Return (x, y) of the center of cell containing provided text 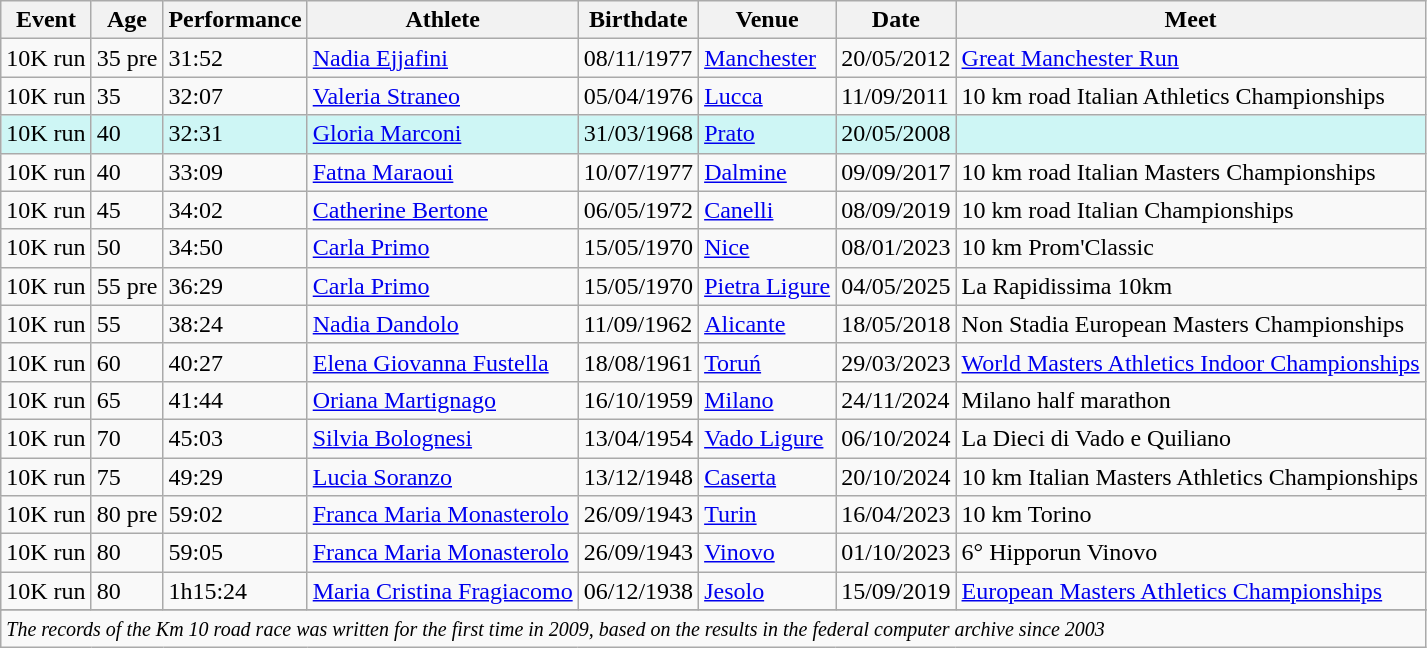
41:44 (235, 400)
Gloria Marconi (442, 134)
09/09/2017 (896, 172)
35 pre (127, 58)
Caserta (768, 477)
Nice (768, 248)
35 (127, 96)
Valeria Straneo (442, 96)
59:02 (235, 515)
32:07 (235, 96)
Manchester (768, 58)
Nadia Dandolo (442, 324)
La Dieci di Vado e Quiliano (1190, 438)
31:52 (235, 58)
13/12/1948 (638, 477)
55 (127, 324)
1h15:24 (235, 591)
04/05/2025 (896, 286)
World Masters Athletics Indoor Championships (1190, 362)
08/11/1977 (638, 58)
40:27 (235, 362)
Performance (235, 20)
34:50 (235, 248)
Maria Cristina Fragiacomo (442, 591)
18/08/1961 (638, 362)
06/05/1972 (638, 210)
49:29 (235, 477)
Great Manchester Run (1190, 58)
34:02 (235, 210)
10 km Torino (1190, 515)
Milano half marathon (1190, 400)
38:24 (235, 324)
80 pre (127, 515)
11/09/1962 (638, 324)
Birthdate (638, 20)
20/10/2024 (896, 477)
Prato (768, 134)
Turin (768, 515)
06/12/1938 (638, 591)
08/09/2019 (896, 210)
Toruń (768, 362)
European Masters Athletics Championships (1190, 591)
La Rapidissima 10km (1190, 286)
Vado Ligure (768, 438)
6° Hipporun Vinovo (1190, 553)
29/03/2023 (896, 362)
Silvia Bolognesi (442, 438)
Alicante (768, 324)
16/04/2023 (896, 515)
18/05/2018 (896, 324)
05/04/1976 (638, 96)
10/07/1977 (638, 172)
Canelli (768, 210)
59:05 (235, 553)
Catherine Bertone (442, 210)
10 km Italian Masters Athletics Championships (1190, 477)
11/09/2011 (896, 96)
65 (127, 400)
10 km road Italian Masters Championships (1190, 172)
Oriana Martignago (442, 400)
10 km Prom'Classic (1190, 248)
Athlete (442, 20)
31/03/1968 (638, 134)
70 (127, 438)
36:29 (235, 286)
Date (896, 20)
Age (127, 20)
45 (127, 210)
45:03 (235, 438)
Meet (1190, 20)
33:09 (235, 172)
Non Stadia European Masters Championships (1190, 324)
20/05/2008 (896, 134)
50 (127, 248)
Fatna Maraoui (442, 172)
15/09/2019 (896, 591)
10 km road Italian Athletics Championships (1190, 96)
16/10/1959 (638, 400)
06/10/2024 (896, 438)
Venue (768, 20)
Milano (768, 400)
Nadia Ejjafini (442, 58)
Elena Giovanna Fustella (442, 362)
Pietra Ligure (768, 286)
Lucca (768, 96)
Lucia Soranzo (442, 477)
Dalmine (768, 172)
Vinovo (768, 553)
24/11/2024 (896, 400)
20/05/2012 (896, 58)
Event (46, 20)
55 pre (127, 286)
32:31 (235, 134)
Jesolo (768, 591)
08/01/2023 (896, 248)
13/04/1954 (638, 438)
10 km road Italian Championships (1190, 210)
75 (127, 477)
60 (127, 362)
01/10/2023 (896, 553)
The records of the Km 10 road race was written for the first time in 2009, based on the results in the federal computer archive since 2003 (713, 629)
